Locate the cell with the specified text and output its (x, y) center coordinate. 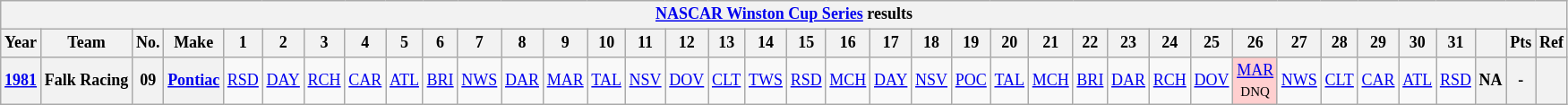
1981 (21, 81)
19 (971, 43)
POC (971, 81)
NA (1490, 81)
24 (1170, 43)
TWS (767, 81)
31 (1456, 43)
26 (1255, 43)
Make (193, 43)
- (1521, 81)
25 (1212, 43)
13 (727, 43)
22 (1091, 43)
2 (283, 43)
21 (1050, 43)
23 (1128, 43)
No. (149, 43)
30 (1418, 43)
28 (1340, 43)
29 (1378, 43)
5 (405, 43)
MAR (565, 81)
4 (365, 43)
14 (767, 43)
09 (149, 81)
20 (1009, 43)
Ref (1552, 43)
8 (523, 43)
18 (931, 43)
NASCAR Winston Cup Series results (784, 14)
Falk Racing (86, 81)
MARDNQ (1255, 81)
1 (243, 43)
Pontiac (193, 81)
17 (891, 43)
9 (565, 43)
6 (441, 43)
Pts (1521, 43)
10 (606, 43)
16 (848, 43)
Year (21, 43)
7 (480, 43)
Team (86, 43)
15 (806, 43)
11 (645, 43)
3 (324, 43)
27 (1298, 43)
12 (687, 43)
